Return (X, Y) of the center of cell containing provided text 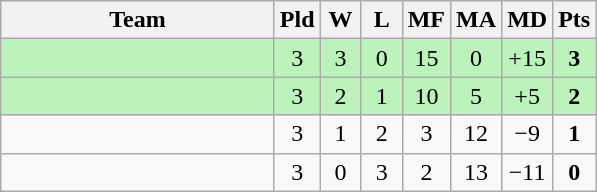
Pts (574, 20)
Team (138, 20)
5 (476, 96)
L (382, 20)
10 (426, 96)
MD (528, 20)
−11 (528, 172)
Pld (297, 20)
−9 (528, 134)
MA (476, 20)
13 (476, 172)
MF (426, 20)
+5 (528, 96)
12 (476, 134)
15 (426, 58)
W (340, 20)
+15 (528, 58)
